Pinpoint the cell where the given text exists, returning its [x, y] midpoint coordinate. 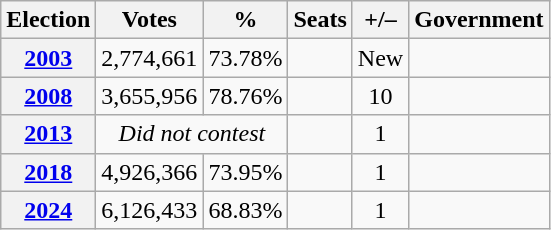
% [246, 20]
Votes [150, 20]
2008 [48, 96]
2013 [48, 134]
3,655,956 [150, 96]
Seats [320, 20]
73.95% [246, 172]
2018 [48, 172]
Election [48, 20]
Government [479, 20]
78.76% [246, 96]
2,774,661 [150, 58]
2003 [48, 58]
6,126,433 [150, 210]
2024 [48, 210]
73.78% [246, 58]
New [380, 58]
4,926,366 [150, 172]
+/– [380, 20]
68.83% [246, 210]
Did not contest [192, 134]
10 [380, 96]
